Return the [x, y] coordinate for the center point of the cell that contains the specified text.  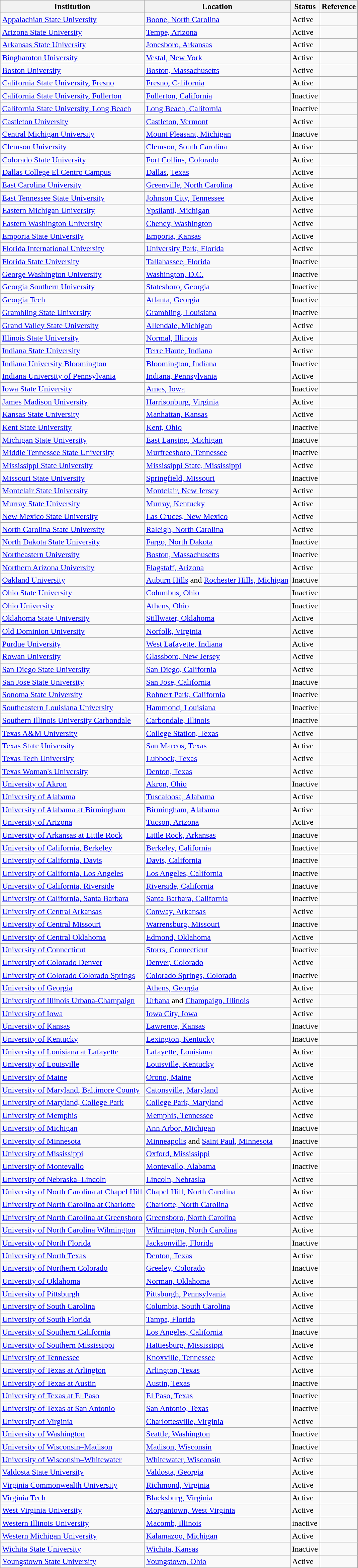
Athens, Ohio [217, 606]
University of North Florida [72, 1243]
University of Maryland, College Park [72, 1103]
Colorado State University [72, 160]
Georgia Southern University [72, 287]
Texas A&M University [72, 733]
Bloomington, Indiana [217, 363]
Fort Collins, Colorado [217, 160]
Kansas State University [72, 415]
Emporia State University [72, 236]
Lexington, Kentucky [217, 1039]
West Lafayette, Indiana [217, 644]
Colorado Springs, Colorado [217, 975]
Sonoma State University [72, 695]
Richmond, Virginia [217, 1485]
University of Texas at Austin [72, 1383]
Castleton University [72, 121]
Little Rock, Arkansas [217, 835]
Conway, Arkansas [217, 911]
University of Louisiana at Lafayette [72, 1052]
Murfreesboro, Tennessee [217, 453]
Flagstaff, Arizona [217, 568]
Minneapolis and Saint Paul, Minnesota [217, 1141]
Fresno, California [217, 83]
Indiana University Bloomington [72, 363]
Iowa City, Iowa [217, 1014]
Northern Arizona University [72, 568]
East Lansing, Michigan [217, 440]
Virginia Tech [72, 1498]
Boston University [72, 70]
Indiana University of Pennsylvania [72, 376]
Murray State University [72, 504]
Wichita, Kansas [217, 1549]
Manhattan, Kansas [217, 415]
Jonesboro, Arkansas [217, 45]
Northeastern University [72, 554]
University of Illinois Urbana-Champaign [72, 1001]
Jacksonville, Florida [217, 1243]
Davis, California [217, 861]
Texas Woman's University [72, 771]
Memphis, Tennessee [217, 1115]
Madison, Wisconsin [217, 1447]
University of South Carolina [72, 1306]
Columbia, South Carolina [217, 1306]
College Station, Texas [217, 733]
East Tennessee State University [72, 198]
Harrisonburg, Virginia [217, 402]
Wilmington, North Carolina [217, 1230]
Clemson, South Carolina [217, 147]
Mississippi State University [72, 465]
Normal, Illinois [217, 338]
Morgantown, West Virginia [217, 1510]
California State University, Long Beach [72, 108]
Ypsilanti, Michigan [217, 211]
Johnson City, Tennessee [217, 198]
University of Montevallo [72, 1166]
University of Alabama [72, 797]
Youngstown State University [72, 1561]
Kent State University [72, 427]
Louisville, Kentucky [217, 1064]
Pittsburgh, Pennsylvania [217, 1294]
Oklahoma State University [72, 618]
University of Wisconsin–Whitewater [72, 1460]
Oakland University [72, 580]
San Jose, California [217, 682]
Chapel Hill, North Carolina [217, 1192]
Las Cruces, New Mexico [217, 516]
Atlanta, Georgia [217, 300]
University of Iowa [72, 1014]
Ohio University [72, 606]
Whitewater, Wisconsin [217, 1460]
Tallahassee, Florida [217, 262]
Rowan University [72, 657]
Dallas College El Centro Campus [72, 172]
University of North Texas [72, 1256]
University of California, Riverside [72, 886]
Greenville, North Carolina [217, 185]
California State University, Fullerton [72, 96]
Norman, Oklahoma [217, 1281]
Long Beach, California [217, 108]
Ann Arbor, Michigan [217, 1128]
George Washington University [72, 274]
Emporia, Kansas [217, 236]
North Dakota State University [72, 542]
Stillwater, Oklahoma [217, 618]
Illinois State University [72, 338]
University of Memphis [72, 1115]
University of Connecticut [72, 950]
Carbondale, Illinois [217, 720]
Eastern Michigan University [72, 211]
San Marcos, Texas [217, 746]
University of Central Arkansas [72, 911]
Mount Pleasant, Michigan [217, 134]
Youngstown, Ohio [217, 1561]
Valdosta, Georgia [217, 1472]
Michigan State University [72, 440]
University of Central Oklahoma [72, 937]
Tucson, Arizona [217, 822]
Grambling State University [72, 312]
Montclair State University [72, 491]
University of South Florida [72, 1319]
Institution [72, 7]
University of Louisville [72, 1064]
University of California, Los Angeles [72, 873]
Berkeley, California [217, 848]
Storrs, Connecticut [217, 950]
Grambling, Louisiana [217, 312]
Western Michigan University [72, 1536]
Austin, Texas [217, 1383]
Tuscaloosa, Alabama [217, 797]
Central Michigan University [72, 134]
Valdosta State University [72, 1472]
Seattle, Washington [217, 1434]
University of Texas at San Antonio [72, 1409]
University of Mississippi [72, 1153]
Birmingham, Alabama [217, 810]
Appalachian State University [72, 19]
Lafayette, Louisiana [217, 1052]
Ohio State University [72, 593]
Middle Tennessee State University [72, 453]
University of Northern Colorado [72, 1268]
University of Colorado Colorado Springs [72, 975]
Location [217, 7]
University of Nebraska–Lincoln [72, 1179]
University of Central Missouri [72, 924]
Virginia Commonwealth University [72, 1485]
Florida State University [72, 262]
Catonsville, Maryland [217, 1090]
University of Alabama at Birmingham [72, 810]
San Diego State University [72, 669]
University of Akron [72, 784]
Tampa, Florida [217, 1319]
Springfield, Missouri [217, 478]
Edmond, Oklahoma [217, 937]
University of Southern Mississippi [72, 1345]
University of Maine [72, 1077]
Texas Tech University [72, 758]
Old Dominion University [72, 631]
University of North Carolina at Charlotte [72, 1205]
University of Oklahoma [72, 1281]
Charlotte, North Carolina [217, 1205]
Greeley, Colorado [217, 1268]
Allendale, Michigan [217, 325]
Castleton, Vermont [217, 121]
Urbana and Champaign, Illinois [217, 1001]
Fullerton, California [217, 96]
University of Southern California [72, 1332]
Riverside, California [217, 886]
College Park, Maryland [217, 1103]
Southeastern Louisiana University [72, 707]
University of Texas at El Paso [72, 1396]
Orono, Maine [217, 1077]
James Madison University [72, 402]
University of Virginia [72, 1421]
University of North Carolina Wilmington [72, 1230]
University of Michigan [72, 1128]
Clemson University [72, 147]
University of Georgia [72, 988]
Macomb, Illinois [217, 1523]
University of Maryland, Baltimore County [72, 1090]
Rohnert Park, California [217, 695]
University of Arizona [72, 822]
University of Washington [72, 1434]
Washington, D.C. [217, 274]
San Jose State University [72, 682]
University of Kansas [72, 1026]
Glassboro, New Jersey [217, 657]
California State University, Fresno [72, 83]
Vestal, New York [217, 58]
Georgia Tech [72, 300]
Ames, Iowa [217, 389]
Western Illinois University [72, 1523]
Oxford, Mississippi [217, 1153]
University of California, Santa Barbara [72, 899]
University of Pittsburgh [72, 1294]
University of Colorado Denver [72, 962]
New Mexico State University [72, 516]
Montclair, New Jersey [217, 491]
West Virginia University [72, 1510]
Norfolk, Virginia [217, 631]
Grand Valley State University [72, 325]
San Diego, California [217, 669]
Blacksburg, Virginia [217, 1498]
Reference [339, 7]
Eastern Washington University [72, 223]
Arizona State University [72, 32]
Cheney, Washington [217, 223]
University of Arkansas at Little Rock [72, 835]
East Carolina University [72, 185]
Arlington, Texas [217, 1370]
Dallas, Texas [217, 172]
Murray, Kentucky [217, 504]
Denver, Colorado [217, 962]
Wichita State University [72, 1549]
Terre Haute, Indiana [217, 351]
Tempe, Arizona [217, 32]
Statesboro, Georgia [217, 287]
San Antonio, Texas [217, 1409]
Binghamton University [72, 58]
Texas State University [72, 746]
University of Texas at Arlington [72, 1370]
Auburn Hills and Rochester Hills, Michigan [217, 580]
Knoxville, Tennessee [217, 1357]
University of California, Berkeley [72, 848]
Akron, Ohio [217, 784]
Lincoln, Nebraska [217, 1179]
Columbus, Ohio [217, 593]
Lawrence, Kansas [217, 1026]
Kent, Ohio [217, 427]
Greensboro, North Carolina [217, 1217]
North Carolina State University [72, 529]
Iowa State University [72, 389]
Purdue University [72, 644]
Athens, Georgia [217, 988]
El Paso, Texas [217, 1396]
Kalamazoo, Michigan [217, 1536]
University Park, Florida [217, 249]
University of North Carolina at Chapel Hill [72, 1192]
Status [305, 7]
University of Minnesota [72, 1141]
inactive [305, 1523]
Hammond, Louisiana [217, 707]
University of Wisconsin–Madison [72, 1447]
Montevallo, Alabama [217, 1166]
Mississippi State, Mississippi [217, 465]
University of California, Davis [72, 861]
Charlottesville, Virginia [217, 1421]
Indiana State University [72, 351]
Missouri State University [72, 478]
Raleigh, North Carolina [217, 529]
University of Kentucky [72, 1039]
Warrensburg, Missouri [217, 924]
Hattiesburg, Mississippi [217, 1345]
Florida International University [72, 249]
University of North Carolina at Greensboro [72, 1217]
University of Tennessee [72, 1357]
Fargo, North Dakota [217, 542]
Santa Barbara, California [217, 899]
Indiana, Pennsylvania [217, 376]
Southern Illinois University Carbondale [72, 720]
Lubbock, Texas [217, 758]
Boone, North Carolina [217, 19]
Arkansas State University [72, 45]
